Scan for the cell matching the given text and deliver its [x, y] coordinate at center. 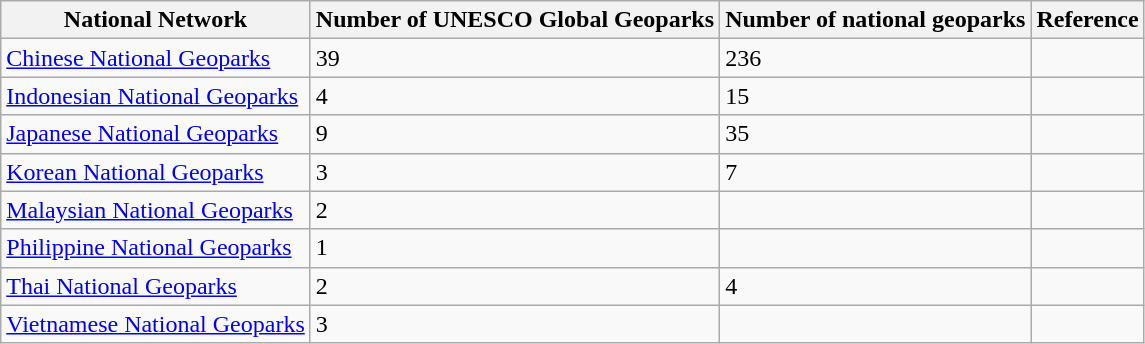
Thai National Geoparks [156, 286]
Vietnamese National Geoparks [156, 324]
39 [514, 58]
Number of UNESCO Global Geoparks [514, 20]
Philippine National Geoparks [156, 248]
35 [876, 134]
236 [876, 58]
Japanese National Geoparks [156, 134]
Malaysian National Geoparks [156, 210]
Korean National Geoparks [156, 172]
Indonesian National Geoparks [156, 96]
National Network [156, 20]
7 [876, 172]
Number of national geoparks [876, 20]
1 [514, 248]
15 [876, 96]
9 [514, 134]
Chinese National Geoparks [156, 58]
Reference [1088, 20]
